Output the (X, Y) coordinate of the center of the cell containing the given text.  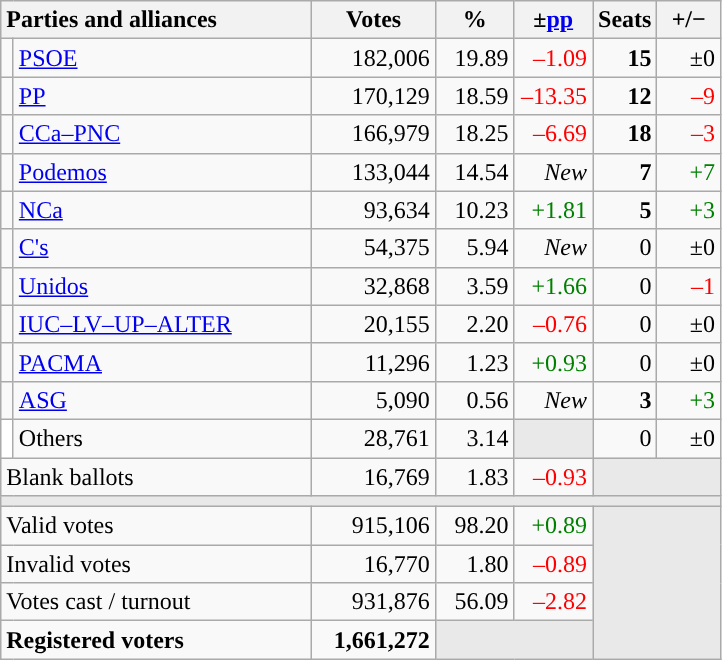
5,090 (374, 400)
–9 (689, 96)
+0.89 (554, 526)
+0.93 (554, 362)
5 (624, 210)
170,129 (374, 96)
18.25 (474, 134)
Invalid votes (156, 564)
C's (162, 248)
32,868 (374, 286)
56.09 (474, 602)
166,979 (374, 134)
ASG (162, 400)
14.54 (474, 172)
±pp (554, 20)
93,634 (374, 210)
1.23 (474, 362)
1.80 (474, 564)
Valid votes (156, 526)
+1.66 (554, 286)
–6.69 (554, 134)
3.59 (474, 286)
% (474, 20)
–13.35 (554, 96)
CCa–PNC (162, 134)
5.94 (474, 248)
15 (624, 58)
3.14 (474, 438)
12 (624, 96)
1.83 (474, 477)
1,661,272 (374, 640)
16,770 (374, 564)
54,375 (374, 248)
10.23 (474, 210)
–3 (689, 134)
11,296 (374, 362)
PACMA (162, 362)
Others (162, 438)
28,761 (374, 438)
–0.93 (554, 477)
915,106 (374, 526)
–1 (689, 286)
Blank ballots (156, 477)
Parties and alliances (156, 20)
Votes (374, 20)
0.56 (474, 400)
3 (624, 400)
18 (624, 134)
931,876 (374, 602)
+1.81 (554, 210)
133,044 (374, 172)
182,006 (374, 58)
–0.89 (554, 564)
98.20 (474, 526)
NCa (162, 210)
–2.82 (554, 602)
PSOE (162, 58)
+7 (689, 172)
PP (162, 96)
Unidos (162, 286)
16,769 (374, 477)
+/− (689, 20)
–0.76 (554, 324)
18.59 (474, 96)
IUC–LV–UP–ALTER (162, 324)
Seats (624, 20)
2.20 (474, 324)
19.89 (474, 58)
–1.09 (554, 58)
Podemos (162, 172)
Registered voters (156, 640)
20,155 (374, 324)
7 (624, 172)
Votes cast / turnout (156, 602)
